Pinpoint the cell where the given text exists, returning its [x, y] midpoint coordinate. 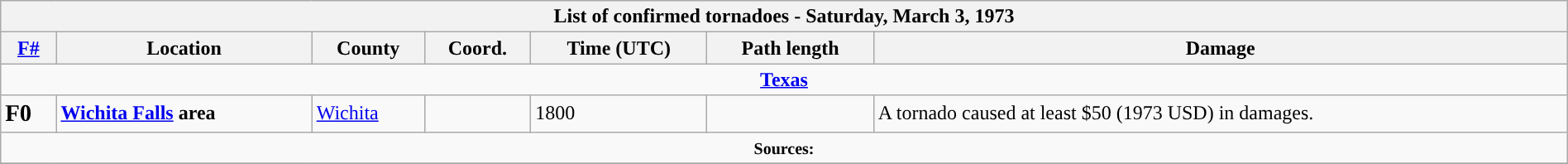
Texas [784, 80]
1800 [619, 113]
Wichita [368, 113]
County [368, 48]
Location [184, 48]
Time (UTC) [619, 48]
A tornado caused at least $50 (1973 USD) in damages. [1221, 113]
F# [28, 48]
Wichita Falls area [184, 113]
List of confirmed tornadoes - Saturday, March 3, 1973 [784, 17]
Path length [791, 48]
Damage [1221, 48]
F0 [28, 113]
Sources: [784, 147]
Coord. [478, 48]
